Search for the cell housing the specified text and yield its (X, Y) center coordinate. 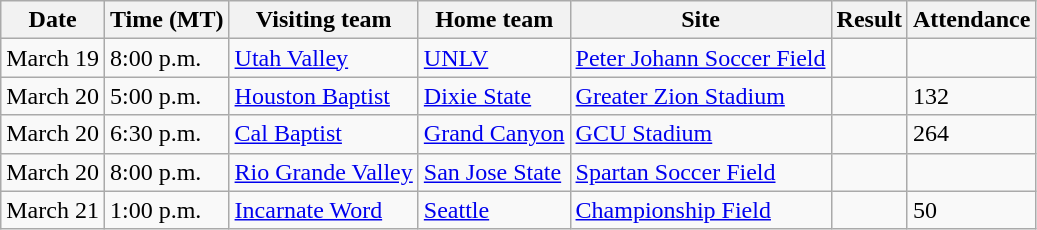
GCU Stadium (700, 134)
Rio Grande Valley (324, 172)
Visiting team (324, 20)
Home team (494, 20)
Utah Valley (324, 58)
Cal Baptist (324, 134)
Greater Zion Stadium (700, 96)
UNLV (494, 58)
1:00 p.m. (166, 210)
132 (971, 96)
50 (971, 210)
Site (700, 20)
Championship Field (700, 210)
Dixie State (494, 96)
Seattle (494, 210)
5:00 p.m. (166, 96)
Peter Johann Soccer Field (700, 58)
Attendance (971, 20)
Houston Baptist (324, 96)
Grand Canyon (494, 134)
Spartan Soccer Field (700, 172)
6:30 p.m. (166, 134)
San Jose State (494, 172)
Time (MT) (166, 20)
264 (971, 134)
Date (53, 20)
Result (869, 20)
March 19 (53, 58)
March 21 (53, 210)
Incarnate Word (324, 210)
